From the cell containing the given text, extract its center point as (X, Y) coordinate. 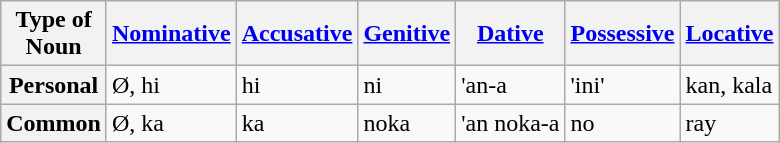
Locative (730, 34)
Genitive (407, 34)
hi (297, 85)
Nominative (171, 34)
Possessive (622, 34)
'ini' (622, 85)
'an noka-a (510, 123)
Ø, hi (171, 85)
Personal (54, 85)
noka (407, 123)
Ø, ka (171, 123)
kan, kala (730, 85)
Common (54, 123)
Accusative (297, 34)
ni (407, 85)
Dative (510, 34)
no (622, 123)
'an-a (510, 85)
Type of Noun (54, 34)
ray (730, 123)
ka (297, 123)
